Output the (x, y) coordinate of the center of the cell containing the given text.  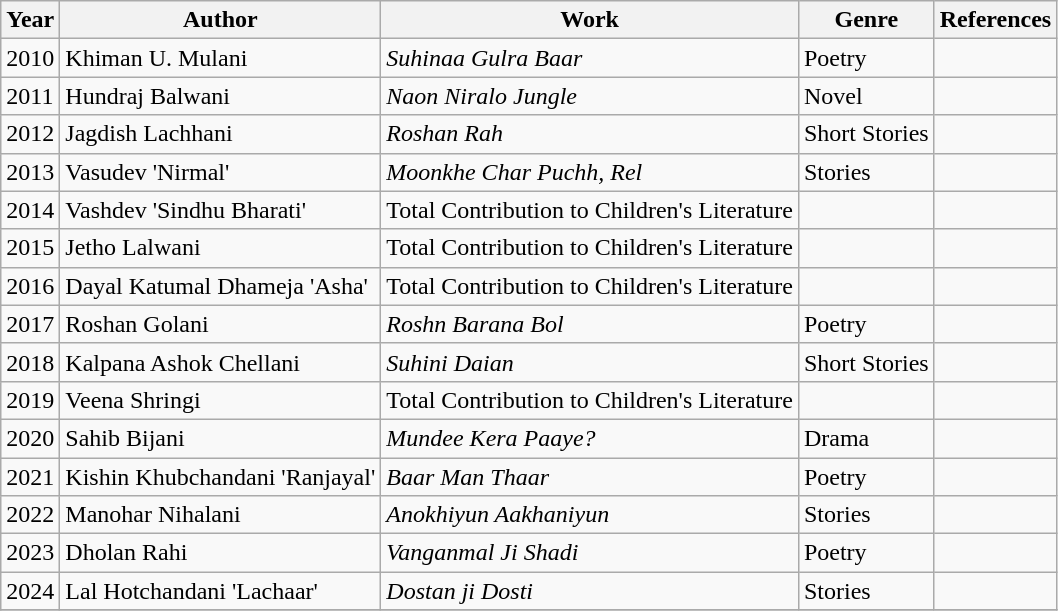
Author (220, 20)
2013 (30, 172)
2016 (30, 286)
Vanganmal Ji Shadi (590, 553)
Jetho Lalwani (220, 248)
2015 (30, 248)
Dayal Katumal Dhameja 'Asha' (220, 286)
2020 (30, 438)
2017 (30, 324)
Genre (866, 20)
Anokhiyun Aakhaniyun (590, 515)
Mundee Kera Paaye? (590, 438)
Naon Niralo Jungle (590, 96)
Moonkhe Char Puchh, Rel (590, 172)
Kalpana Ashok Chellani (220, 362)
2012 (30, 134)
2024 (30, 591)
References (996, 20)
2021 (30, 477)
Roshan Rah (590, 134)
Sahib Bijani (220, 438)
Veena Shringi (220, 400)
Suhini Daian (590, 362)
Hundraj Balwani (220, 96)
Khiman U. Mulani (220, 58)
2010 (30, 58)
Roshn Barana Bol (590, 324)
Vashdev 'Sindhu Bharati' (220, 210)
Dholan Rahi (220, 553)
2018 (30, 362)
Work (590, 20)
Baar Man Thaar (590, 477)
Vasudev 'Nirmal' (220, 172)
Dostan ji Dosti (590, 591)
Drama (866, 438)
Kishin Khubchandani 'Ranjayal' (220, 477)
Lal Hotchandani 'Lachaar' (220, 591)
Year (30, 20)
2014 (30, 210)
Novel (866, 96)
Jagdish Lachhani (220, 134)
2019 (30, 400)
2022 (30, 515)
2023 (30, 553)
Roshan Golani (220, 324)
2011 (30, 96)
Manohar Nihalani (220, 515)
Suhinaa Gulra Baar (590, 58)
